Extract the (X, Y) coordinate from the center of the cell holding the provided text.  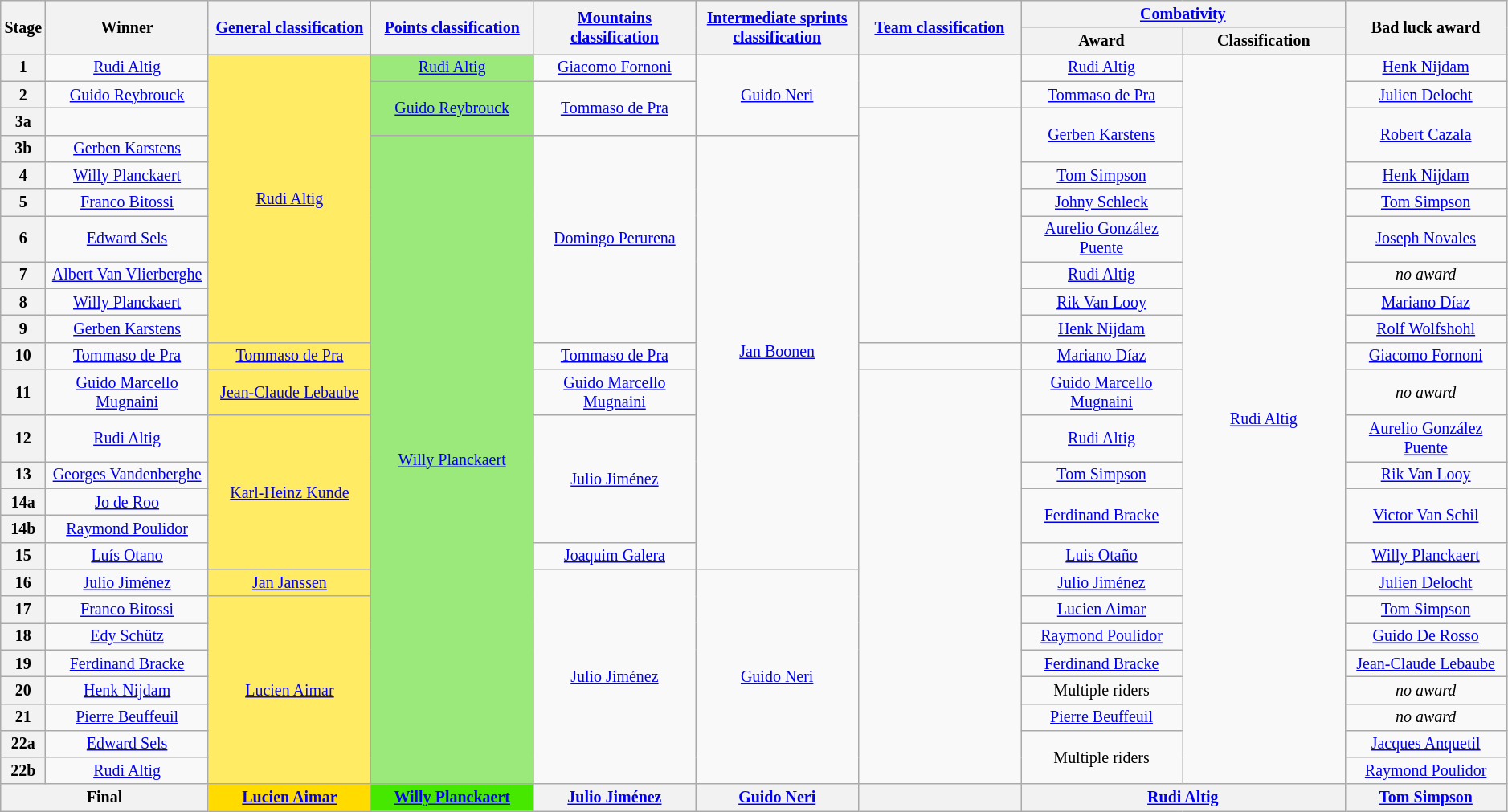
Mountains classification (615, 27)
22b (23, 771)
Joaquim Galera (615, 556)
Intermediate sprints classification (777, 27)
Jan Janssen (289, 583)
Final (104, 798)
Karl-Heinz Kunde (289, 493)
Albert Van Vlierberghe (127, 275)
Rolf Wolfshohl (1425, 329)
12 (23, 439)
19 (23, 663)
Domingo Perurena (615, 239)
Jan Boonen (777, 352)
Combativity (1183, 14)
14a (23, 503)
Classification (1264, 42)
18 (23, 636)
21 (23, 716)
Jacques Anquetil (1425, 744)
Guido De Rosso (1425, 636)
Bad luck award (1425, 27)
14b (23, 528)
Points classification (452, 27)
Joseph Novales (1425, 239)
9 (23, 329)
15 (23, 556)
3a (23, 122)
Edy Schütz (127, 636)
6 (23, 239)
Jo de Roo (127, 503)
Georges Vandenberghe (127, 475)
8 (23, 302)
Luis Otaño (1102, 556)
20 (23, 691)
17 (23, 609)
Award (1102, 42)
11 (23, 392)
Team classification (939, 27)
3b (23, 148)
10 (23, 357)
Winner (127, 27)
13 (23, 475)
Luís Otano (127, 556)
16 (23, 583)
Victor Van Schil (1425, 516)
Johny Schleck (1102, 202)
4 (23, 175)
Robert Cazala (1425, 135)
General classification (289, 27)
5 (23, 202)
2 (23, 95)
22a (23, 744)
1 (23, 67)
Stage (23, 27)
7 (23, 275)
